Detect which cell encompasses the target text, then output its [x, y] center coordinate. 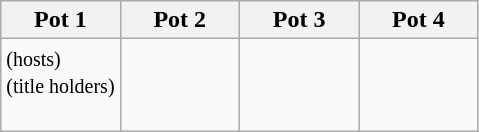
Pot 1 [60, 20]
Pot 3 [298, 20]
Pot 4 [418, 20]
(hosts) (title holders) [60, 85]
Pot 2 [180, 20]
